From the cell containing the given text, extract its center point as (x, y) coordinate. 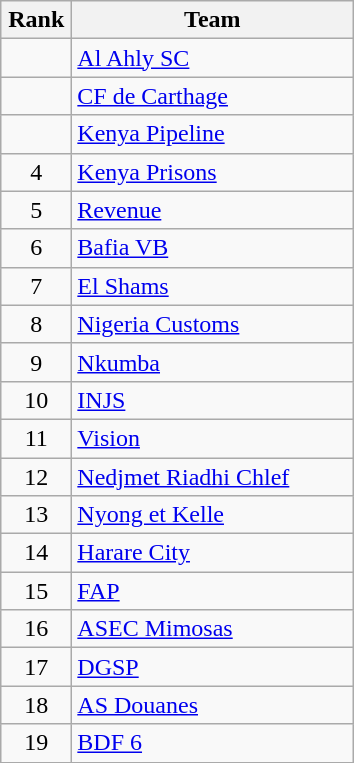
Nedjmet Riadhi Chlef (212, 477)
9 (36, 362)
BDF 6 (212, 743)
Nyong et Kelle (212, 515)
FAP (212, 591)
Harare City (212, 553)
ASEC Mimosas (212, 629)
12 (36, 477)
Bafia VB (212, 248)
7 (36, 286)
Al Ahly SC (212, 58)
Nkumba (212, 362)
Kenya Prisons (212, 172)
Nigeria Customs (212, 324)
8 (36, 324)
10 (36, 400)
AS Douanes (212, 705)
INJS (212, 400)
Team (212, 20)
DGSP (212, 667)
18 (36, 705)
14 (36, 553)
El Shams (212, 286)
Kenya Pipeline (212, 134)
15 (36, 591)
CF de Carthage (212, 96)
Rank (36, 20)
17 (36, 667)
4 (36, 172)
Vision (212, 438)
5 (36, 210)
13 (36, 515)
6 (36, 248)
Revenue (212, 210)
19 (36, 743)
11 (36, 438)
16 (36, 629)
